For the text-containing cell, return its midpoint in [x, y] coordinate format. 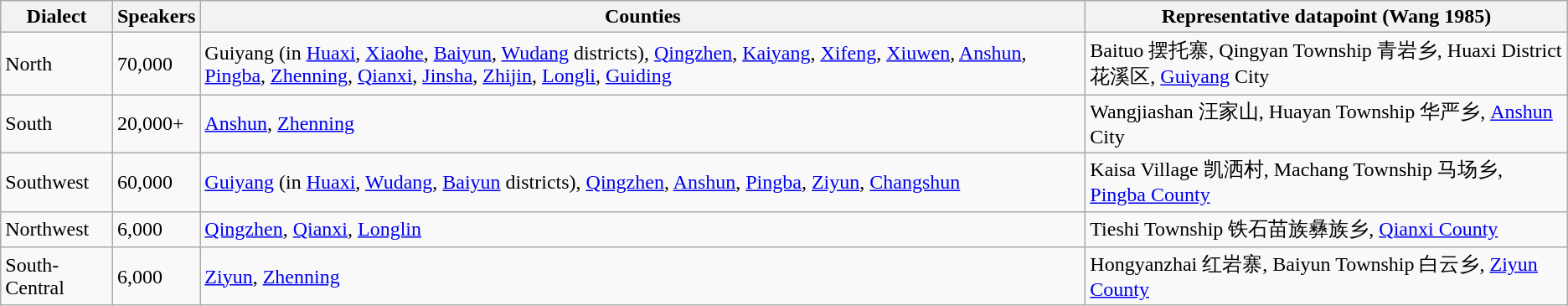
Baituo 摆托寨, Qingyan Township 青岩乡, Huaxi District 花溪区, Guiyang City [1327, 64]
Guiyang (in Huaxi, Wudang, Baiyun districts), Qingzhen, Anshun, Pingba, Ziyun, Changshun [643, 182]
Anshun, Zhenning [643, 124]
Northwest [57, 230]
Wangjiashan 汪家山, Huayan Township 华严乡, Anshun City [1327, 124]
South-Central [57, 277]
Ziyun, Zhenning [643, 277]
60,000 [156, 182]
Counties [643, 17]
Dialect [57, 17]
70,000 [156, 64]
Qingzhen, Qianxi, Longlin [643, 230]
Tieshi Township 铁石苗族彝族乡, Qianxi County [1327, 230]
Speakers [156, 17]
North [57, 64]
South [57, 124]
Southwest [57, 182]
Hongyanzhai 红岩寨, Baiyun Township 白云乡, Ziyun County [1327, 277]
20,000+ [156, 124]
Kaisa Village 凯洒村, Machang Township 马场乡, Pingba County [1327, 182]
Representative datapoint (Wang 1985) [1327, 17]
